From the cell containing the given text, extract its center point as [x, y] coordinate. 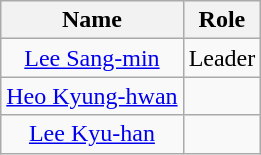
Lee Kyu-han [92, 134]
Role [222, 20]
Heo Kyung-hwan [92, 96]
Leader [222, 58]
Lee Sang-min [92, 58]
Name [92, 20]
